From the cell containing the given text, extract its center point as (X, Y) coordinate. 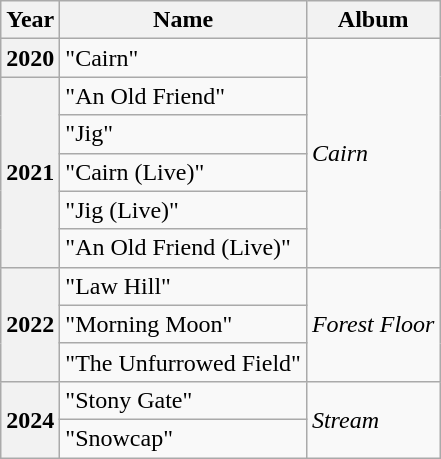
"An Old Friend" (184, 96)
"The Unfurrowed Field" (184, 362)
"An Old Friend (Live)" (184, 248)
"Snowcap" (184, 438)
Year (30, 20)
"Morning Moon" (184, 324)
Stream (373, 419)
"Cairn (Live)" (184, 172)
Album (373, 20)
"Stony Gate" (184, 400)
2020 (30, 58)
Forest Floor (373, 324)
"Law Hill" (184, 286)
Name (184, 20)
"Jig" (184, 134)
2024 (30, 419)
"Cairn" (184, 58)
"Jig (Live)" (184, 210)
Cairn (373, 153)
2022 (30, 324)
2021 (30, 172)
